Pinpoint the cell where the given text exists, returning its [X, Y] midpoint coordinate. 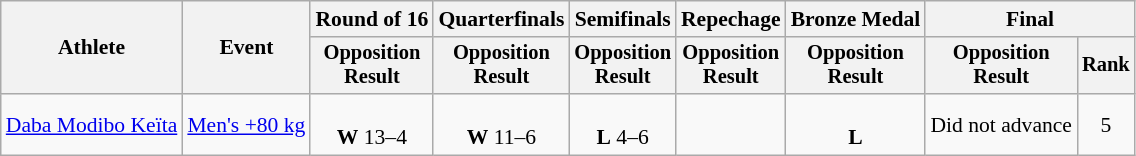
Round of 16 [372, 19]
L [856, 124]
Rank [1106, 66]
5 [1106, 124]
Quarterfinals [501, 19]
Men's +80 kg [246, 124]
Event [246, 48]
Bronze Medal [856, 19]
W 13–4 [372, 124]
Repechage [731, 19]
W 11–6 [501, 124]
Semifinals [622, 19]
L 4–6 [622, 124]
Athlete [92, 48]
Did not advance [1001, 124]
Daba Modibo Keïta [92, 124]
Final [1030, 19]
